Capture the cell that displays the provided text and extract its [x, y] central coordinate. 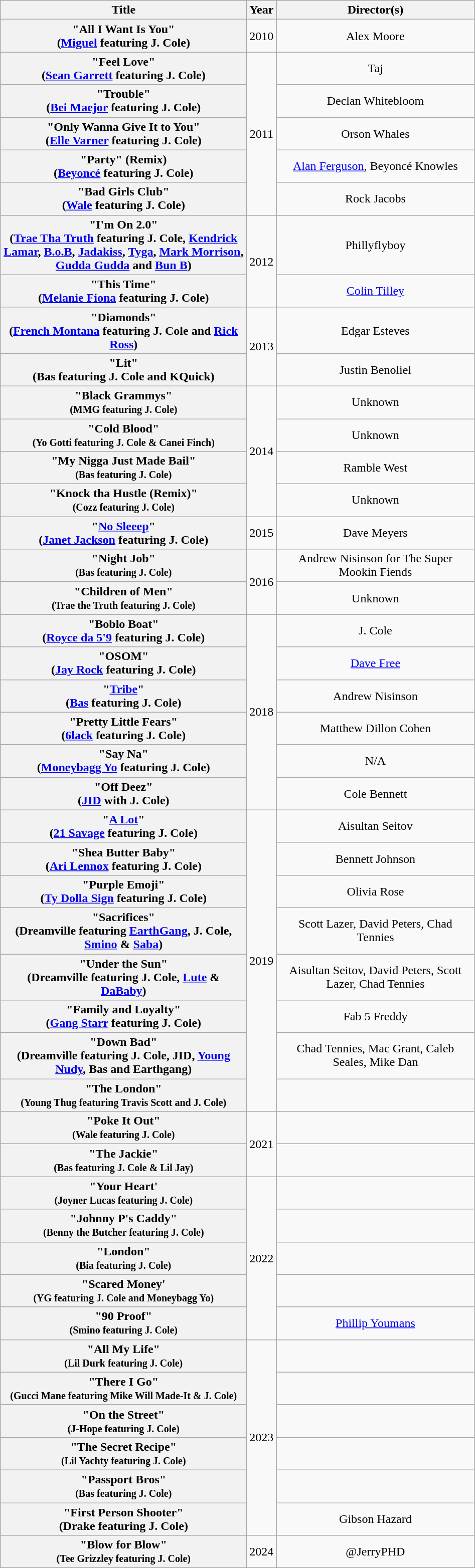
Fab 5 Freddy [375, 1016]
Dave Free [375, 663]
"Down Bad"(Dreamville featuring J. Cole, JID, Young Nudy, Bas and Earthgang) [123, 1056]
"OSOM"(Jay Rock featuring J. Cole) [123, 663]
"This Time"(Melanie Fiona featuring J. Cole) [123, 291]
Cole Bennett [375, 794]
"The London"(Young Thug featuring Travis Scott and J. Cole) [123, 1095]
2014 [262, 451]
"All My Life"(Lil Durk featuring J. Cole) [123, 1356]
@JerryPHD [375, 1551]
"My Nigga Just Made Bail"(Bas featuring J. Cole) [123, 468]
"Family and Loyalty"(Gang Starr featuring J. Cole) [123, 1016]
Declan Whitebloom [375, 101]
"Only Wanna Give It to You"(Elle Varner featuring J. Cole) [123, 133]
"Cold Blood"(Yo Gotti featuring J. Cole & Canei Finch) [123, 435]
Colin Tilley [375, 291]
Ramble West [375, 468]
"Blow for Blow"(Tee Grizzley featuring J. Cole) [123, 1551]
"All I Want Is You"(Miguel featuring J. Cole) [123, 36]
Gibson Hazard [375, 1518]
Rock Jacobs [375, 198]
"Tribe"(Bas featuring J. Cole) [123, 696]
Taj [375, 68]
"I'm On 2.0"(Trae Tha Truth featuring J. Cole, Kendrick Lamar, B.o.B, Jadakiss, Tyga, Mark Morrison, Gudda Gudda and Bun B) [123, 245]
Alex Moore [375, 36]
"Night Job"(Bas featuring J. Cole) [123, 565]
Bennett Johnson [375, 859]
2019 [262, 961]
"Say Na"(Moneybagg Yo featuring J. Cole) [123, 761]
N/A [375, 761]
Alan Ferguson, Beyoncé Knowles [375, 166]
Andrew Nisinson for The Super Mookin Fiends [375, 565]
Justin Benoliel [375, 370]
J. Cole [375, 630]
2024 [262, 1551]
"Boblo Boat"(Royce da 5'9 featuring J. Cole) [123, 630]
Scott Lazer, David Peters, Chad Tennies [375, 931]
Title [123, 10]
"90 Proof"(Smino featuring J. Cole) [123, 1323]
Phillyflyboy [375, 245]
Aisultan Seitov, David Peters, Scott Lazer, Chad Tennies [375, 977]
2018 [262, 712]
"Children of Men"(Trae the Truth featuring J. Cole) [123, 598]
Phillip Youmans [375, 1323]
"London"(Bia featuring J. Cole) [123, 1258]
"Black Grammys"(MMG featuring J. Cole) [123, 402]
2013 [262, 347]
"Pretty Little Fears"(6lack featuring J. Cole) [123, 729]
"Passport Bros"(Bas featuring J. Cole) [123, 1486]
"The Secret Recipe"(Lil Yachty featuring J. Cole) [123, 1453]
"No Sleeep"(Janet Jackson featuring J. Cole) [123, 533]
"The Jackie"(Bas featuring J. Cole & Lil Jay) [123, 1161]
"Poke It Out"(Wale featuring J. Cole) [123, 1128]
2011 [262, 133]
Olivia Rose [375, 891]
Orson Whales [375, 133]
"Lit"(Bas featuring J. Cole and KQuick) [123, 370]
"Shea Butter Baby"(Ari Lennox featuring J. Cole) [123, 859]
"Party" (Remix)(Beyoncé featuring J. Cole) [123, 166]
2021 [262, 1144]
"Trouble"(Bei Maejor featuring J. Cole) [123, 101]
"Under the Sun"(Dreamville featuring J. Cole, Lute & DaBaby) [123, 977]
"Your Heart'(Joyner Lucas featuring J. Cole) [123, 1193]
Aisultan Seitov [375, 826]
"Sacrifices"(Dreamville featuring EarthGang, J. Cole, Smino & Saba) [123, 931]
Dave Meyers [375, 533]
"There I Go"(Gucci Mane featuring Mike Will Made-It & J. Cole) [123, 1388]
2010 [262, 36]
2015 [262, 533]
Matthew Dillon Cohen [375, 729]
2012 [262, 261]
2016 [262, 582]
"Bad Girls Club"(Wale featuring J. Cole) [123, 198]
"Feel Love"(Sean Garrett featuring J. Cole) [123, 68]
Chad Tennies, Mac Grant, Caleb Seales, Mike Dan [375, 1056]
"Johnny P's Caddy"(Benny the Butcher featuring J. Cole) [123, 1226]
"First Person Shooter"(Drake featuring J. Cole) [123, 1518]
"Scared Money'(YG featuring J. Cole and Moneybagg Yo) [123, 1291]
"On the Street"(J-Hope featuring J. Cole) [123, 1421]
Year [262, 10]
"A Lot"(21 Savage featuring J. Cole) [123, 826]
"Knock tha Hustle (Remix)"(Cozz featuring J. Cole) [123, 500]
"Purple Emoji"(Ty Dolla Sign featuring J. Cole) [123, 891]
Andrew Nisinson [375, 696]
"Off Deez"(JID with J. Cole) [123, 794]
"Diamonds"(French Montana featuring J. Cole and Rick Ross) [123, 330]
Director(s) [375, 10]
2022 [262, 1258]
2023 [262, 1437]
Edgar Esteves [375, 330]
